Capture the cell that displays the provided text and extract its [X, Y] central coordinate. 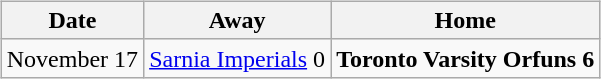
Toronto Varsity Orfuns 6 [466, 58]
Sarnia Imperials 0 [238, 58]
Home [466, 20]
November 17 [72, 58]
Away [238, 20]
Date [72, 20]
